Extract the [x, y] coordinate from the center of the cell holding the provided text.  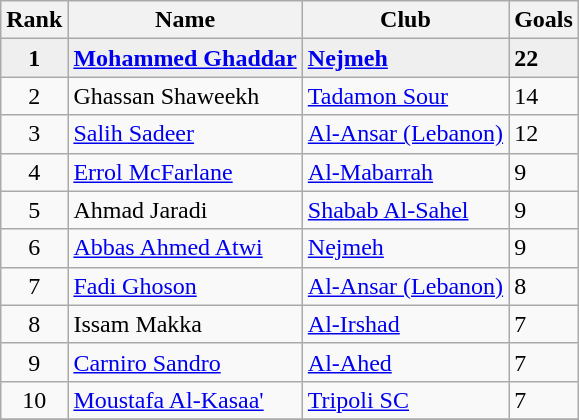
Ahmad Jaradi [185, 210]
3 [34, 134]
Al-Ahed [405, 362]
14 [544, 96]
5 [34, 210]
Salih Sadeer [185, 134]
Al-Mabarrah [405, 172]
22 [544, 58]
4 [34, 172]
Al-Irshad [405, 324]
10 [34, 400]
Issam Makka [185, 324]
Ghassan Shaweekh [185, 96]
Name [185, 20]
Tadamon Sour [405, 96]
Tripoli SC [405, 400]
Carniro Sandro [185, 362]
Club [405, 20]
2 [34, 96]
Errol McFarlane [185, 172]
Fadi Ghoson [185, 286]
Abbas Ahmed Atwi [185, 248]
12 [544, 134]
Rank [34, 20]
Shabab Al-Sahel [405, 210]
Moustafa Al-Kasaa' [185, 400]
6 [34, 248]
Mohammed Ghaddar [185, 58]
1 [34, 58]
Goals [544, 20]
